Scan for the cell matching the given text and deliver its (x, y) coordinate at center. 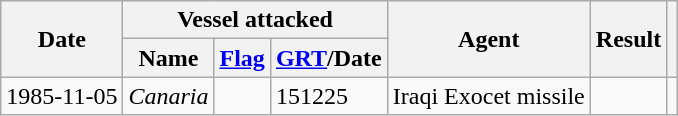
Canaria (168, 96)
Vessel attacked (255, 20)
151225 (328, 96)
Flag (242, 58)
Name (168, 58)
GRT/Date (328, 58)
Iraqi Exocet missile (488, 96)
Date (62, 39)
Result (628, 39)
1985-11-05 (62, 96)
Agent (488, 39)
